Pinpoint the cell where the given text exists, returning its (x, y) midpoint coordinate. 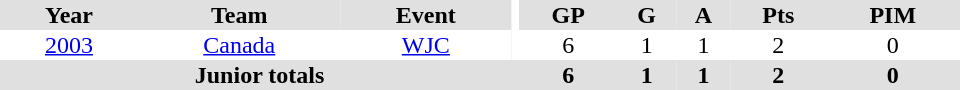
Pts (778, 15)
WJC (426, 45)
Junior totals (260, 75)
A (704, 15)
Year (69, 15)
Canada (240, 45)
PIM (893, 15)
Event (426, 15)
Team (240, 15)
G (646, 15)
GP (568, 15)
2003 (69, 45)
